Locate the cell with the specified text and output its [X, Y] center coordinate. 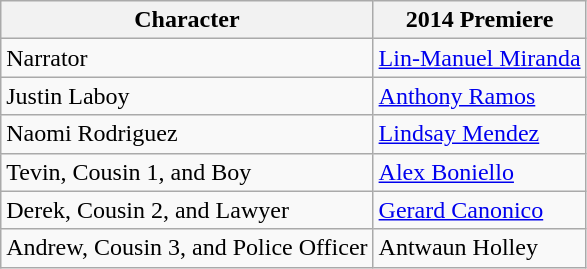
Antwaun Holley [480, 248]
Justin Laboy [187, 96]
Gerard Canonico [480, 210]
2014 Premiere [480, 20]
Anthony Ramos [480, 96]
Tevin, Cousin 1, and Boy [187, 172]
Character [187, 20]
Naomi Rodriguez [187, 134]
Andrew, Cousin 3, and Police Officer [187, 248]
Lin-Manuel Miranda [480, 58]
Lindsay Mendez [480, 134]
Alex Boniello [480, 172]
Narrator [187, 58]
Derek, Cousin 2, and Lawyer [187, 210]
